Return the [X, Y] coordinate for the center point of the cell that contains the specified text.  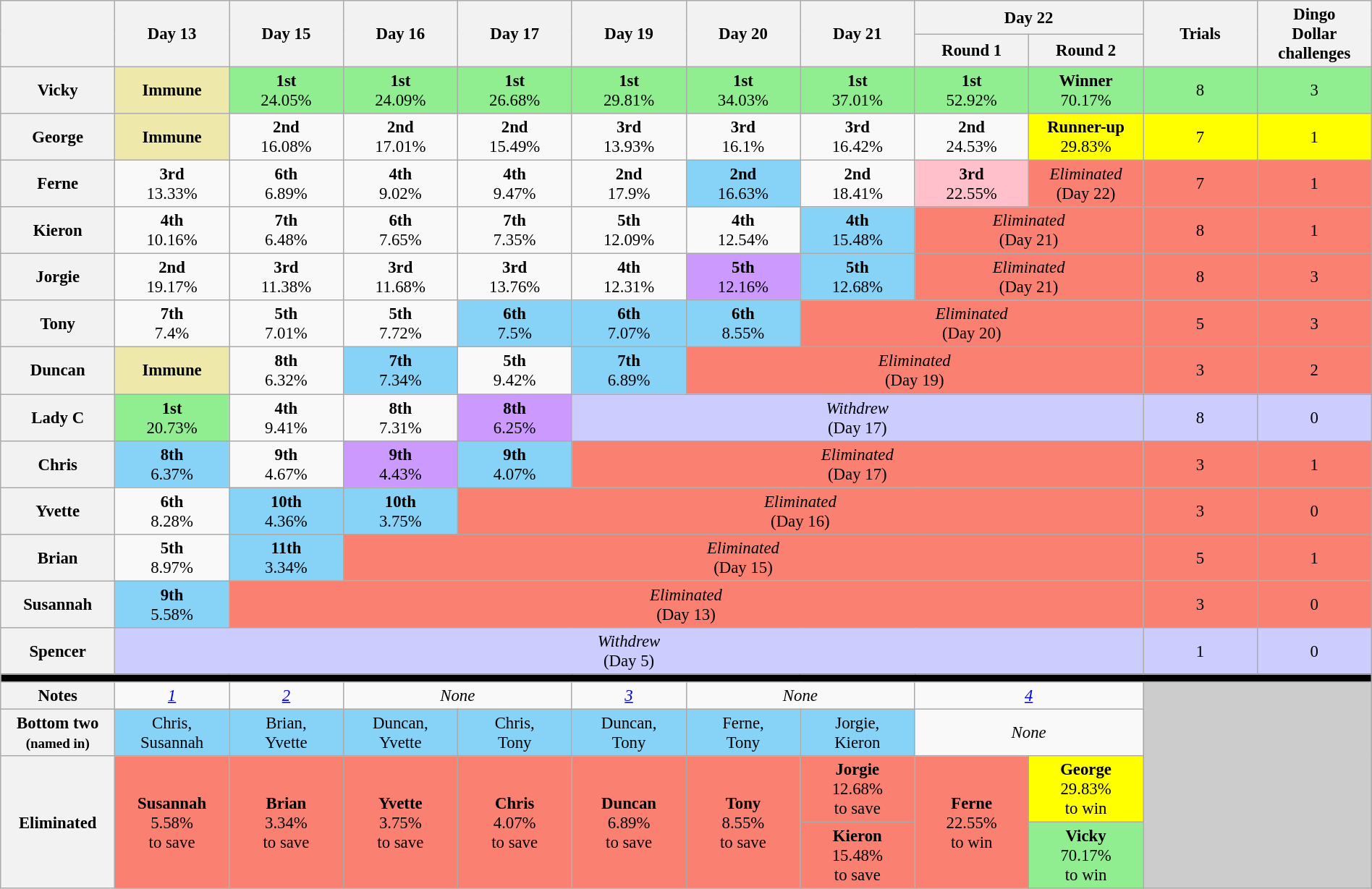
Eliminated(Day 19) [915, 370]
2nd16.63% [743, 184]
Jorgie [58, 278]
Ferne, Tony [743, 732]
George [58, 137]
4th9.02% [400, 184]
Day 19 [629, 34]
Ferne22.55%to win [972, 822]
Yvette3.75%to save [400, 822]
6th8.28% [172, 511]
Runner-up29.83% [1086, 137]
Lady C [58, 418]
Trials [1200, 34]
4th12.54% [743, 230]
4th10.16% [172, 230]
Duncan [58, 370]
Day 13 [172, 34]
6th7.07% [629, 324]
2nd16.08% [286, 137]
4th9.41% [286, 418]
1st24.09% [400, 91]
Brian [58, 557]
4 [1029, 696]
Withdrew(Day 17) [857, 418]
9th4.07% [514, 464]
3rd13.33% [172, 184]
3rd16.1% [743, 137]
Susannah [58, 605]
7th7.4% [172, 324]
6th8.55% [743, 324]
Day 21 [857, 34]
Eliminated(Day 17) [857, 464]
George29.83%to win [1086, 789]
10th3.75% [400, 511]
5th12.68% [857, 278]
Susannah5.58%to save [172, 822]
6th7.5% [514, 324]
Winner70.17% [1086, 91]
1st26.68% [514, 91]
DingoDollarchallenges [1314, 34]
Kieron [58, 230]
Eliminated [58, 822]
Eliminated(Day 15) [742, 557]
Eliminated(Day 13) [686, 605]
2nd24.53% [972, 137]
Eliminated(Day 16) [800, 511]
Day 16 [400, 34]
Day 15 [286, 34]
Yvette [58, 511]
9th5.58% [172, 605]
7th6.48% [286, 230]
Day 20 [743, 34]
3rd16.42% [857, 137]
8th6.32% [286, 370]
7th7.34% [400, 370]
4th9.47% [514, 184]
5th8.97% [172, 557]
Eliminated(Day 20) [972, 324]
4th12.31% [629, 278]
5th12.16% [743, 278]
6th7.65% [400, 230]
Bottom two(named in) [58, 732]
1st34.03% [743, 91]
Chris4.07%to save [514, 822]
5th7.01% [286, 324]
3rd22.55% [972, 184]
Notes [58, 696]
Duncan, Tony [629, 732]
Jorgie12.68%to save [857, 789]
Chris [58, 464]
3rd13.93% [629, 137]
7th7.35% [514, 230]
Kieron15.48%to save [857, 856]
5th12.09% [629, 230]
9th4.43% [400, 464]
Round 1 [972, 51]
Chris, Susannah [172, 732]
3rd13.76% [514, 278]
2nd18.41% [857, 184]
Eliminated(Day 22) [1086, 184]
Tony8.55%to save [743, 822]
3rd11.68% [400, 278]
8th7.31% [400, 418]
Ferne [58, 184]
1st52.92% [972, 91]
1st37.01% [857, 91]
7th6.89% [629, 370]
Withdrew(Day 5) [630, 651]
9th4.67% [286, 464]
11th3.34% [286, 557]
5th9.42% [514, 370]
Round 2 [1086, 51]
2nd19.17% [172, 278]
Jorgie, Kieron [857, 732]
Day 17 [514, 34]
1st29.81% [629, 91]
8th6.25% [514, 418]
10th4.36% [286, 511]
Vicky70.17%to win [1086, 856]
Chris, Tony [514, 732]
3rd11.38% [286, 278]
Brian3.34%to save [286, 822]
1st20.73% [172, 418]
Brian, Yvette [286, 732]
2nd17.9% [629, 184]
Duncan6.89%to save [629, 822]
2nd15.49% [514, 137]
Tony [58, 324]
Vicky [58, 91]
4th15.48% [857, 230]
8th6.37% [172, 464]
Duncan, Yvette [400, 732]
2nd17.01% [400, 137]
6th6.89% [286, 184]
Day 22 [1029, 17]
5th7.72% [400, 324]
Spencer [58, 651]
1st24.05% [286, 91]
